Search for the cell housing the specified text and yield its (X, Y) center coordinate. 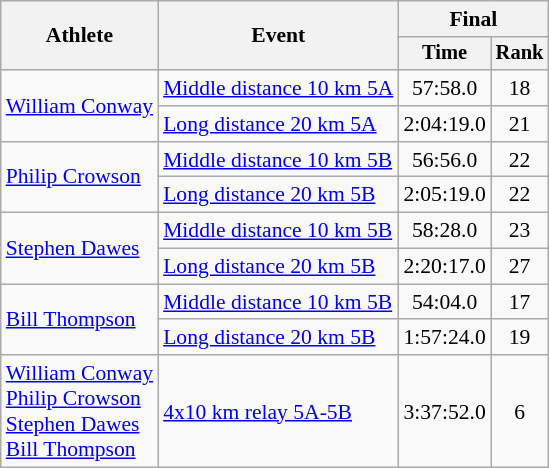
2:04:19.0 (444, 124)
54:04.0 (444, 302)
Bill Thompson (80, 320)
Athlete (80, 36)
17 (520, 302)
3:37:52.0 (444, 411)
Stephen Dawes (80, 248)
1:57:24.0 (444, 338)
21 (520, 124)
27 (520, 267)
23 (520, 231)
58:28.0 (444, 231)
William Conway (80, 106)
Long distance 20 km 5A (278, 124)
2:20:17.0 (444, 267)
4x10 km relay 5A-5B (278, 411)
Rank (520, 54)
57:58.0 (444, 88)
Time (444, 54)
18 (520, 88)
19 (520, 338)
6 (520, 411)
Event (278, 36)
Final (473, 19)
Philip Crowson (80, 178)
56:56.0 (444, 160)
Middle distance 10 km 5A (278, 88)
2:05:19.0 (444, 195)
William ConwayPhilip CrowsonStephen DawesBill Thompson (80, 411)
